Scan for the cell matching the given text and deliver its [X, Y] coordinate at center. 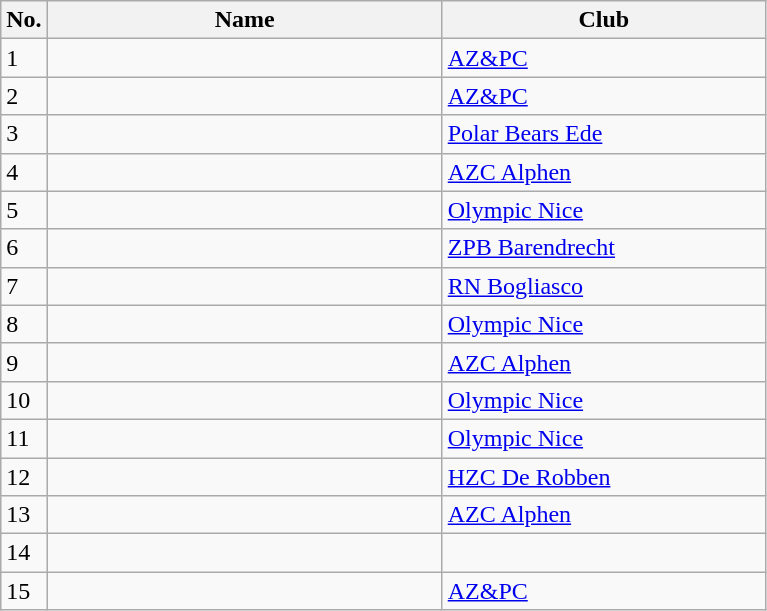
No. [24, 20]
ZPB Barendrecht [604, 248]
8 [24, 324]
7 [24, 286]
9 [24, 362]
6 [24, 248]
14 [24, 553]
2 [24, 96]
Name [244, 20]
3 [24, 134]
Club [604, 20]
HZC De Robben [604, 477]
4 [24, 172]
Polar Bears Ede [604, 134]
5 [24, 210]
11 [24, 438]
10 [24, 400]
12 [24, 477]
15 [24, 591]
1 [24, 58]
13 [24, 515]
RN Bogliasco [604, 286]
